Provide the [x, y] coordinate of the cell's center where the given text is located.  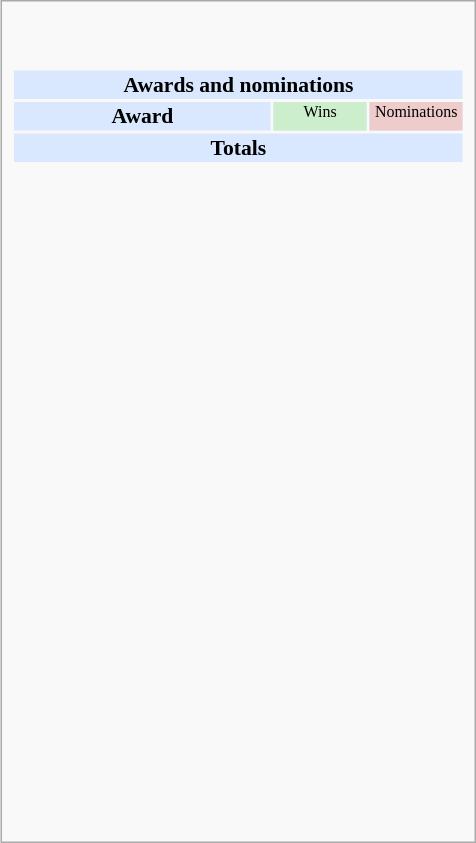
Wins [320, 116]
Awards and nominations Award Wins Nominations Totals [239, 434]
Totals [238, 147]
Nominations [416, 116]
Award [142, 116]
Awards and nominations [238, 84]
